Return (x, y) of the center of cell containing provided text 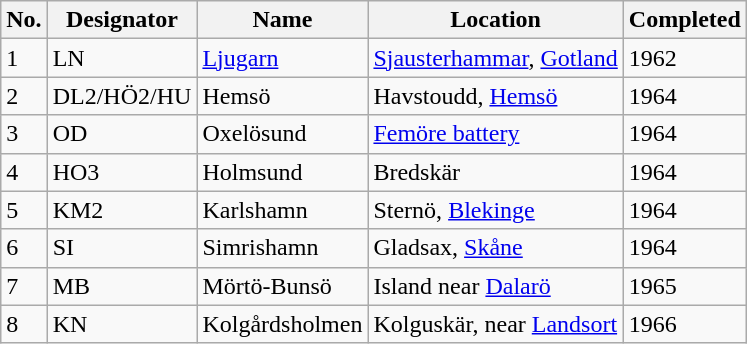
Mörtö-Bunsö (282, 286)
1966 (684, 324)
Hemsö (282, 96)
Sternö, Blekinge (496, 210)
Simrishamn (282, 248)
Karlshamn (282, 210)
No. (24, 20)
Location (496, 20)
Completed (684, 20)
LN (122, 58)
KN (122, 324)
Kolgårdsholmen (282, 324)
5 (24, 210)
1 (24, 58)
Name (282, 20)
3 (24, 134)
2 (24, 96)
Oxelösund (282, 134)
6 (24, 248)
SI (122, 248)
OD (122, 134)
DL2/HÖ2/HU (122, 96)
7 (24, 286)
HO3 (122, 172)
Designator (122, 20)
Holmsund (282, 172)
1962 (684, 58)
MB (122, 286)
Femöre battery (496, 134)
1965 (684, 286)
Havstoudd, Hemsö (496, 96)
Sjausterhammar, Gotland (496, 58)
Ljugarn (282, 58)
Kolguskär, near Landsort (496, 324)
Island near Dalarö (496, 286)
8 (24, 324)
Gladsax, Skåne (496, 248)
4 (24, 172)
Bredskär (496, 172)
KM2 (122, 210)
